From the cell containing the given text, extract its center point as (X, Y) coordinate. 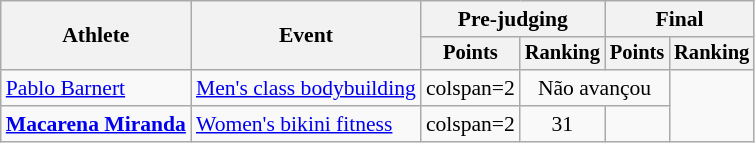
Não avançou (594, 88)
31 (562, 124)
Men's class bodybuilding (306, 88)
Athlete (96, 36)
Women's bikini fitness (306, 124)
Macarena Miranda (96, 124)
Final (680, 19)
Event (306, 36)
Pablo Barnert (96, 88)
Pre-judging (513, 19)
